Scan for the cell matching the given text and deliver its [X, Y] coordinate at center. 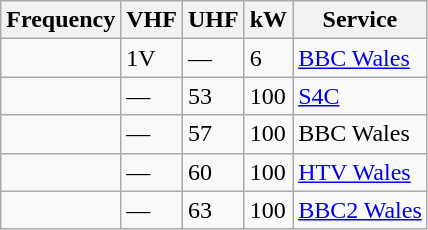
Frequency [61, 20]
S4C [360, 96]
63 [213, 210]
HTV Wales [360, 172]
57 [213, 134]
kW [268, 20]
6 [268, 58]
VHF [152, 20]
1V [152, 58]
60 [213, 172]
Service [360, 20]
UHF [213, 20]
BBC2 Wales [360, 210]
53 [213, 96]
